Detect which cell encompasses the target text, then output its [X, Y] center coordinate. 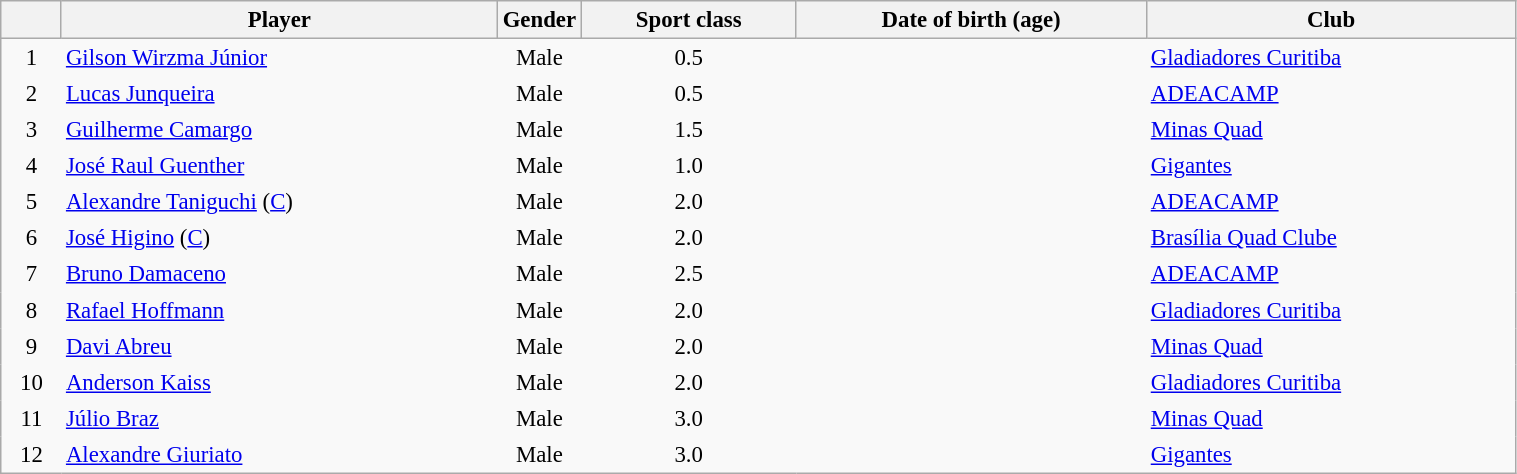
Rafael Hoffmann [279, 310]
Bruno Damaceno [279, 274]
2 [32, 93]
5 [32, 202]
Brasília Quad Clube [1331, 238]
Lucas Junqueira [279, 93]
Sport class [688, 20]
Alexandre Giuriato [279, 454]
9 [32, 346]
2.5 [688, 274]
Gilson Wirzma Júnior [279, 58]
Anderson Kaiss [279, 382]
8 [32, 310]
6 [32, 238]
Davi Abreu [279, 346]
10 [32, 382]
1.0 [688, 166]
Gender [539, 20]
Date of birth (age) [971, 20]
Alexandre Taniguchi (C) [279, 202]
Club [1331, 20]
Player [279, 20]
Guilherme Camargo [279, 129]
7 [32, 274]
12 [32, 454]
4 [32, 166]
3 [32, 129]
1 [32, 58]
11 [32, 418]
Júlio Braz [279, 418]
José Higino (C) [279, 238]
José Raul Guenther [279, 166]
1.5 [688, 129]
